Locate the cell with the specified text and output its (X, Y) center coordinate. 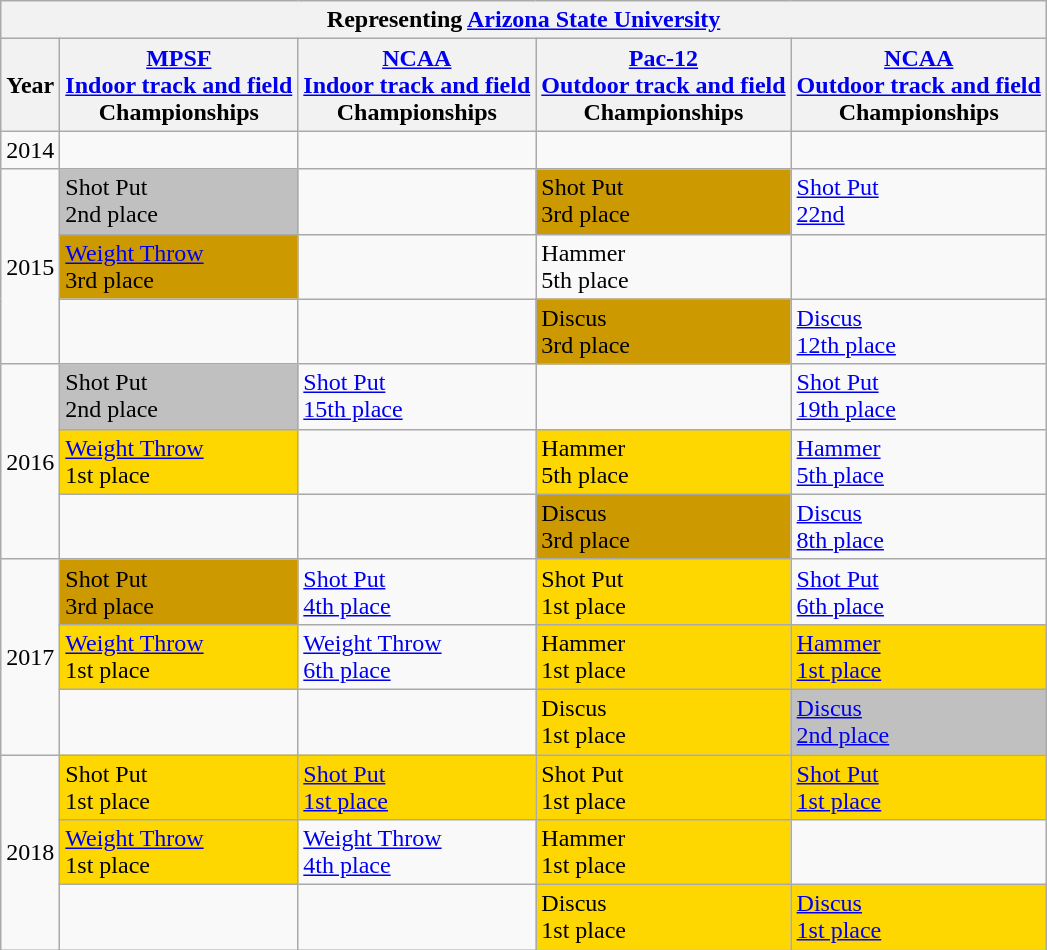
NCAAIndoor track and fieldChampionships (417, 85)
Discus8th place (918, 526)
Weight Throw3rd place (179, 266)
Pac-12Outdoor track and fieldChampionships (664, 85)
Year (30, 85)
MPSFIndoor track and fieldChampionships (179, 85)
NCAAOutdoor track and fieldChampionships (918, 85)
2018 (30, 852)
Shot Put6th place (918, 592)
2017 (30, 656)
Shot Put22nd (918, 202)
Shot Put4th place (417, 592)
Weight Throw6th place (417, 656)
Shot Put19th place (918, 396)
Shot Put15th place (417, 396)
2014 (30, 150)
2015 (30, 266)
Representing Arizona State University (524, 20)
Discus12th place (918, 332)
Hammer 1st place (664, 852)
Discus2nd place (918, 722)
Weight Throw4th place (417, 852)
2016 (30, 462)
Discus1st place (664, 722)
